Extract the (x, y) coordinate from the center of the cell holding the provided text.  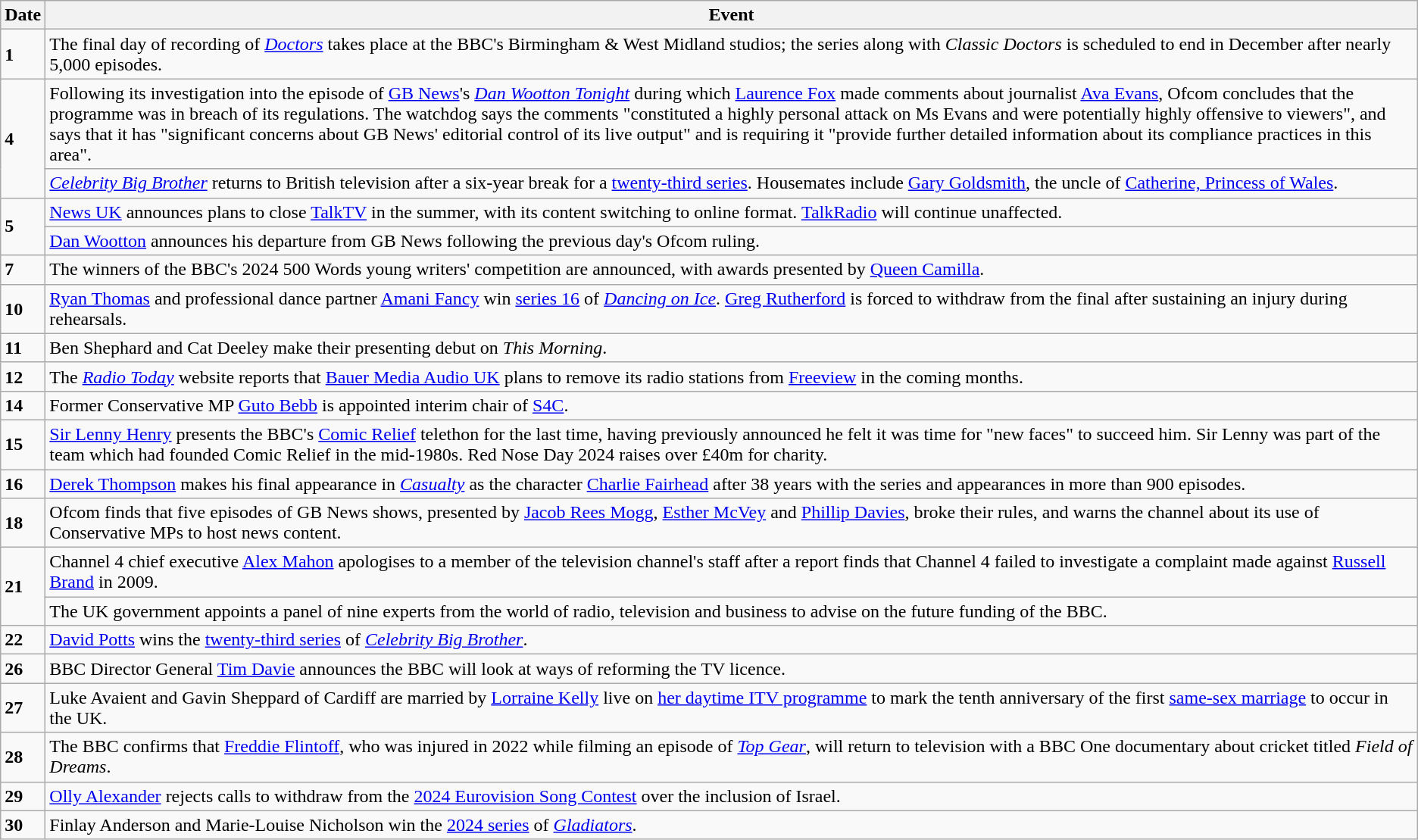
10 (23, 309)
16 (23, 484)
Event (732, 15)
The winners of the BBC's 2024 500 Words young writers' competition are announced, with awards presented by Queen Camilla. (732, 270)
18 (23, 523)
1 (23, 55)
5 (23, 226)
News UK announces plans to close TalkTV in the summer, with its content switching to online format. TalkRadio will continue unaffected. (732, 212)
7 (23, 270)
Former Conservative MP Guto Bebb is appointed interim chair of S4C. (732, 405)
Dan Wootton announces his departure from GB News following the previous day's Ofcom ruling. (732, 241)
28 (23, 757)
21 (23, 586)
The UK government appoints a panel of nine experts from the world of radio, television and business to advise on the future funding of the BBC. (732, 611)
29 (23, 796)
The Radio Today website reports that Bauer Media Audio UK plans to remove its radio stations from Freeview in the coming months. (732, 376)
David Potts wins the twenty-third series of Celebrity Big Brother. (732, 640)
14 (23, 405)
11 (23, 348)
26 (23, 669)
15 (23, 444)
12 (23, 376)
27 (23, 707)
30 (23, 825)
Olly Alexander rejects calls to withdraw from the 2024 Eurovision Song Contest over the inclusion of Israel. (732, 796)
Date (23, 15)
22 (23, 640)
Ben Shephard and Cat Deeley make their presenting debut on This Morning. (732, 348)
Finlay Anderson and Marie-Louise Nicholson win the 2024 series of Gladiators. (732, 825)
BBC Director General Tim Davie announces the BBC will look at ways of reforming the TV licence. (732, 669)
4 (23, 138)
